For the text-containing cell, return its midpoint in (x, y) coordinate format. 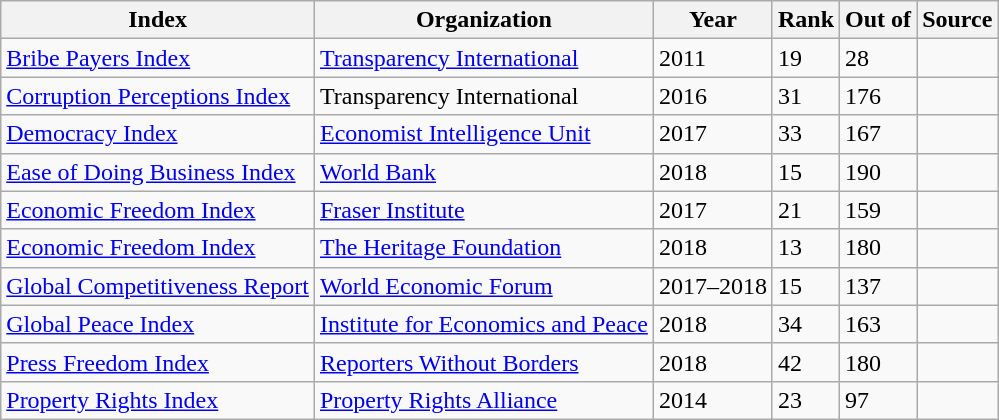
Source (958, 20)
97 (878, 400)
Reporters Without Borders (484, 362)
42 (806, 362)
31 (806, 96)
Index (158, 20)
34 (806, 324)
19 (806, 58)
Bribe Payers Index (158, 58)
Corruption Perceptions Index (158, 96)
World Bank (484, 172)
Democracy Index (158, 134)
Global Competitiveness Report (158, 286)
28 (878, 58)
Press Freedom Index (158, 362)
159 (878, 210)
Economist Intelligence Unit (484, 134)
Organization (484, 20)
167 (878, 134)
Fraser Institute (484, 210)
2011 (712, 58)
Property Rights Alliance (484, 400)
23 (806, 400)
2016 (712, 96)
Global Peace Index (158, 324)
13 (806, 248)
2014 (712, 400)
176 (878, 96)
Rank (806, 20)
137 (878, 286)
163 (878, 324)
Year (712, 20)
The Heritage Foundation (484, 248)
Out of (878, 20)
Property Rights Index (158, 400)
33 (806, 134)
Ease of Doing Business Index (158, 172)
Institute for Economics and Peace (484, 324)
21 (806, 210)
190 (878, 172)
World Economic Forum (484, 286)
2017–2018 (712, 286)
